Output the (x, y) coordinate of the center of the cell containing the given text.  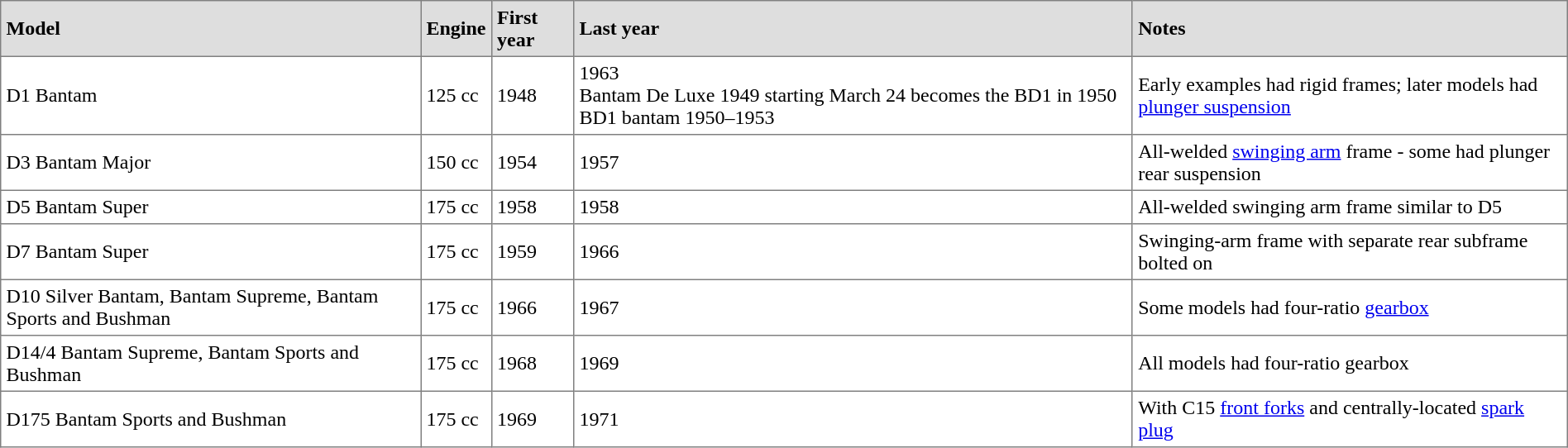
1954 (533, 163)
Some models had four-ratio gearbox (1350, 307)
D5 Bantam Super (211, 207)
1971 (853, 419)
Early examples had rigid frames; later models had plunger suspension (1350, 95)
D10 Silver Bantam, Bantam Supreme, Bantam Sports and Bushman (211, 307)
With C15 front forks and centrally-located spark plug (1350, 419)
Model (211, 29)
Swinging-arm frame with separate rear subframe bolted on (1350, 252)
150 cc (457, 163)
1957 (853, 163)
All-welded swinging arm frame - some had plunger rear suspension (1350, 163)
Notes (1350, 29)
1968 (533, 364)
1963Bantam De Luxe 1949 starting March 24 becomes the BD1 in 1950 BD1 bantam 1950–1953 (853, 95)
D175 Bantam Sports and Bushman (211, 419)
Last year (853, 29)
125 cc (457, 95)
1948 (533, 95)
All models had four-ratio gearbox (1350, 364)
Engine (457, 29)
D1 Bantam (211, 95)
D3 Bantam Major (211, 163)
1959 (533, 252)
D14/4 Bantam Supreme, Bantam Sports and Bushman (211, 364)
First year (533, 29)
D7 Bantam Super (211, 252)
All-welded swinging arm frame similar to D5 (1350, 207)
1967 (853, 307)
